Extract the [X, Y] coordinate from the center of the cell holding the provided text.  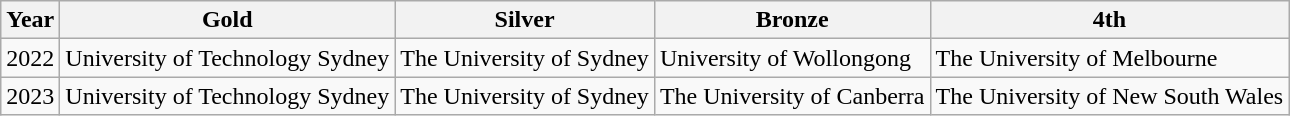
University of Wollongong [792, 58]
The University of Melbourne [1110, 58]
2023 [30, 96]
4th [1110, 20]
Bronze [792, 20]
2022 [30, 58]
Year [30, 20]
Silver [525, 20]
Gold [228, 20]
The University of New South Wales [1110, 96]
The University of Canberra [792, 96]
